Determine the [X, Y] coordinate at the center of the cell enclosing the given text.  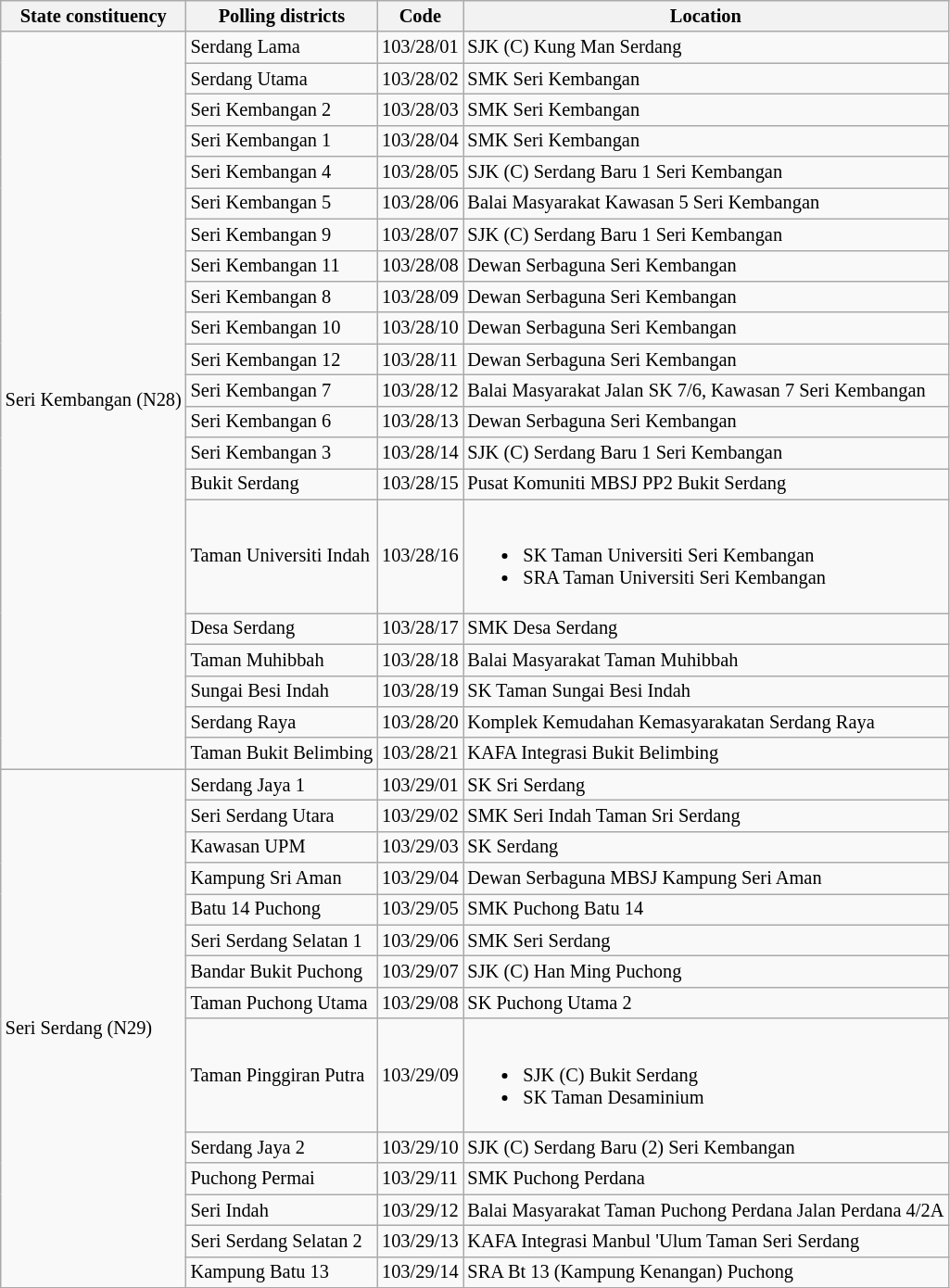
103/28/04 [420, 141]
Bandar Bukit Puchong [282, 972]
Taman Muhibbah [282, 660]
103/28/12 [420, 390]
Taman Pinggiran Putra [282, 1075]
Seri Serdang Utara [282, 815]
Seri Kembangan 3 [282, 453]
103/29/11 [420, 1179]
103/29/08 [420, 1003]
103/28/06 [420, 203]
Dewan Serbaguna MBSJ Kampung Seri Aman [706, 878]
KAFA Integrasi Manbul 'Ulum Taman Seri Serdang [706, 1241]
103/29/02 [420, 815]
SK Puchong Utama 2 [706, 1003]
Serdang Lama [282, 47]
103/28/17 [420, 628]
103/28/01 [420, 47]
103/28/18 [420, 660]
Balai Masyarakat Kawasan 5 Seri Kembangan [706, 203]
Code [420, 16]
103/28/15 [420, 484]
Taman Puchong Utama [282, 1003]
Kampung Batu 13 [282, 1272]
KAFA Integrasi Bukit Belimbing [706, 753]
Seri Kembangan 9 [282, 234]
103/28/21 [420, 753]
103/29/04 [420, 878]
103/29/12 [420, 1210]
Sungai Besi Indah [282, 691]
Seri Kembangan (N28) [94, 400]
103/28/13 [420, 422]
Seri Kembangan 7 [282, 390]
Seri Indah [282, 1210]
Kawasan UPM [282, 847]
SJK (C) Serdang Baru (2) Seri Kembangan [706, 1147]
103/28/14 [420, 453]
SJK (C) Kung Man Serdang [706, 47]
103/29/06 [420, 941]
Puchong Permai [282, 1179]
103/28/03 [420, 109]
State constituency [94, 16]
SK Sri Serdang [706, 785]
103/29/09 [420, 1075]
Balai Masyarakat Taman Puchong Perdana Jalan Perdana 4/2A [706, 1210]
103/28/08 [420, 266]
Serdang Utama [282, 79]
Polling districts [282, 16]
Seri Serdang (N29) [94, 1029]
Taman Universiti Indah [282, 556]
SMK Desa Serdang [706, 628]
Seri Kembangan 8 [282, 297]
SK Taman Sungai Besi Indah [706, 691]
SRA Bt 13 (Kampung Kenangan) Puchong [706, 1272]
Seri Serdang Selatan 1 [282, 941]
Seri Kembangan 2 [282, 109]
103/29/05 [420, 909]
SK Serdang [706, 847]
Seri Kembangan 5 [282, 203]
Balai Masyarakat Taman Muhibbah [706, 660]
SMK Puchong Batu 14 [706, 909]
103/28/05 [420, 172]
103/29/14 [420, 1272]
Seri Kembangan 4 [282, 172]
Balai Masyarakat Jalan SK 7/6, Kawasan 7 Seri Kembangan [706, 390]
103/29/10 [420, 1147]
SMK Seri Indah Taman Sri Serdang [706, 815]
Seri Kembangan 6 [282, 422]
Seri Serdang Selatan 2 [282, 1241]
Desa Serdang [282, 628]
Komplek Kemudahan Kemasyarakatan Serdang Raya [706, 722]
Taman Bukit Belimbing [282, 753]
SMK Seri Serdang [706, 941]
103/28/09 [420, 297]
103/28/10 [420, 328]
SK Taman Universiti Seri KembanganSRA Taman Universiti Seri Kembangan [706, 556]
Serdang Jaya 2 [282, 1147]
103/28/02 [420, 79]
103/28/07 [420, 234]
103/29/07 [420, 972]
Seri Kembangan 12 [282, 360]
103/28/16 [420, 556]
Seri Kembangan 1 [282, 141]
Seri Kembangan 10 [282, 328]
SMK Puchong Perdana [706, 1179]
Pusat Komuniti MBSJ PP2 Bukit Serdang [706, 484]
Location [706, 16]
Seri Kembangan 11 [282, 266]
Bukit Serdang [282, 484]
103/28/19 [420, 691]
103/29/13 [420, 1241]
103/29/01 [420, 785]
103/28/11 [420, 360]
SJK (C) Bukit SerdangSK Taman Desaminium [706, 1075]
SJK (C) Han Ming Puchong [706, 972]
103/28/20 [420, 722]
Serdang Jaya 1 [282, 785]
103/29/03 [420, 847]
Serdang Raya [282, 722]
Kampung Sri Aman [282, 878]
Batu 14 Puchong [282, 909]
